Pinpoint the cell where the given text exists, returning its (X, Y) midpoint coordinate. 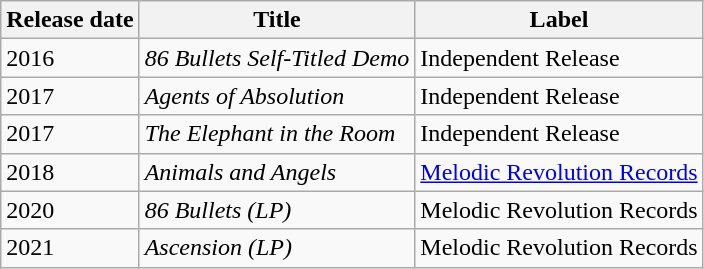
2018 (70, 172)
Agents of Absolution (277, 96)
Animals and Angels (277, 172)
2016 (70, 58)
2021 (70, 248)
86 Bullets Self-Titled Demo (277, 58)
2020 (70, 210)
86 Bullets (LP) (277, 210)
Release date (70, 20)
Label (559, 20)
Title (277, 20)
The Elephant in the Room (277, 134)
Ascension (LP) (277, 248)
